Locate the cell with the specified text and output its (x, y) center coordinate. 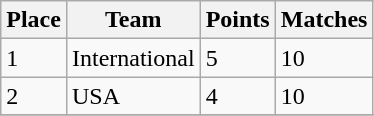
5 (238, 58)
Team (133, 20)
Points (238, 20)
International (133, 58)
Place (34, 20)
2 (34, 96)
4 (238, 96)
1 (34, 58)
USA (133, 96)
Matches (324, 20)
